Search for the cell housing the specified text and yield its [x, y] center coordinate. 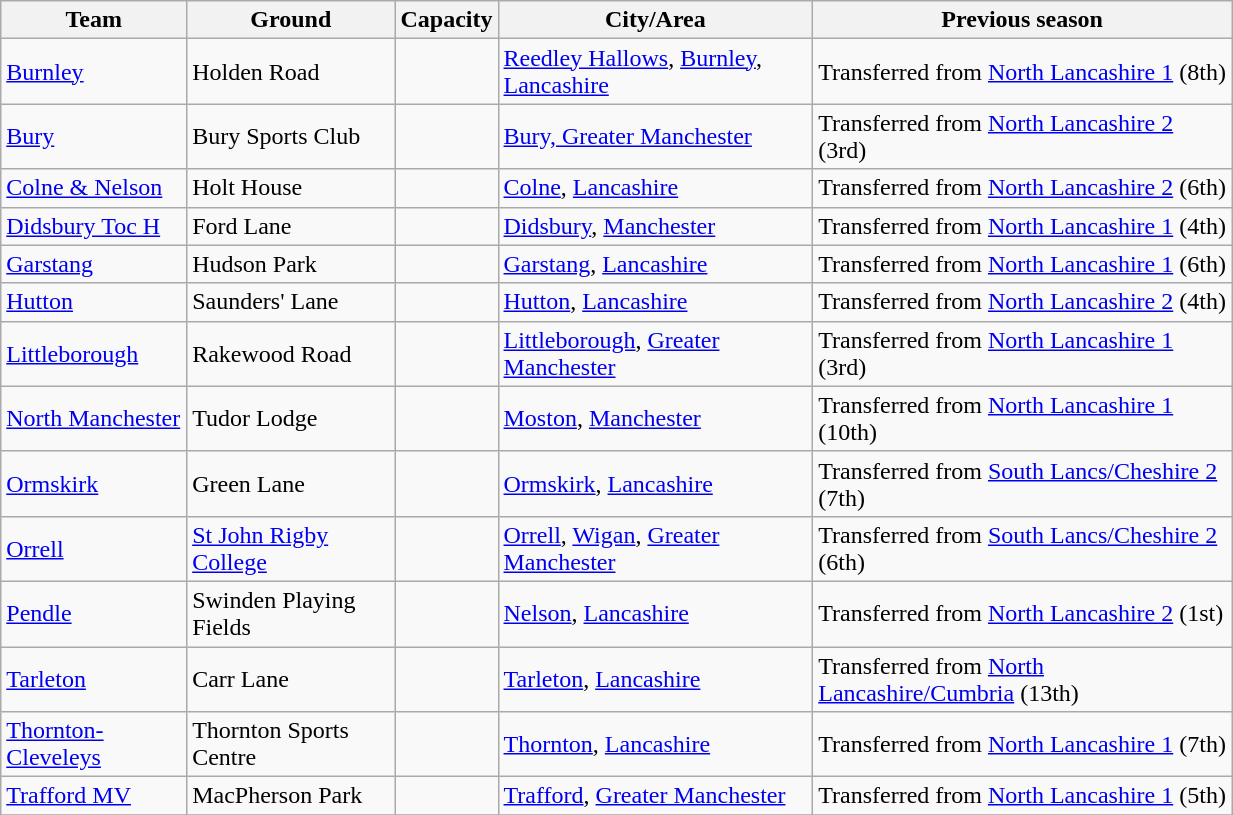
Thornton, Lancashire [656, 744]
Transferred from North Lancashire 1 (3rd) [1022, 354]
Bury Sports Club [291, 136]
North Manchester [94, 418]
Carr Lane [291, 678]
Didsbury Toc H [94, 226]
Transferred from North Lancashire 1 (4th) [1022, 226]
Tudor Lodge [291, 418]
Tarleton [94, 678]
Colne, Lancashire [656, 188]
Capacity [446, 20]
Didsbury, Manchester [656, 226]
Transferred from North Lancashire/Cumbria (13th) [1022, 678]
Bury, Greater Manchester [656, 136]
Pendle [94, 614]
Littleborough [94, 354]
Previous season [1022, 20]
Trafford MV [94, 796]
Tarleton, Lancashire [656, 678]
Ormskirk, Lancashire [656, 484]
Transferred from South Lancs/Cheshire 2 (6th) [1022, 548]
Orrell [94, 548]
Transferred from North Lancashire 1 (5th) [1022, 796]
Orrell, Wigan, Greater Manchester [656, 548]
Ford Lane [291, 226]
Hutton [94, 302]
Colne & Nelson [94, 188]
Saunders' Lane [291, 302]
Ormskirk [94, 484]
Hutton, Lancashire [656, 302]
Garstang [94, 264]
Transferred from North Lancashire 1 (10th) [1022, 418]
Swinden Playing Fields [291, 614]
Littleborough, Greater Manchester [656, 354]
Burnley [94, 72]
Bury [94, 136]
City/Area [656, 20]
St John Rigby College [291, 548]
Rakewood Road [291, 354]
Nelson, Lancashire [656, 614]
Garstang, Lancashire [656, 264]
Trafford, Greater Manchester [656, 796]
Team [94, 20]
Hudson Park [291, 264]
Transferred from North Lancashire 1 (8th) [1022, 72]
MacPherson Park [291, 796]
Green Lane [291, 484]
Transferred from North Lancashire 2 (1st) [1022, 614]
Moston, Manchester [656, 418]
Transferred from North Lancashire 2 (4th) [1022, 302]
Thornton-Cleveleys [94, 744]
Holden Road [291, 72]
Holt House [291, 188]
Transferred from North Lancashire 1 (7th) [1022, 744]
Transferred from North Lancashire 2 (6th) [1022, 188]
Transferred from North Lancashire 2 (3rd) [1022, 136]
Ground [291, 20]
Transferred from North Lancashire 1 (6th) [1022, 264]
Reedley Hallows, Burnley, Lancashire [656, 72]
Thornton Sports Centre [291, 744]
Transferred from South Lancs/Cheshire 2 (7th) [1022, 484]
